Identify which cell holds the provided text, then report its [X, Y] central coordinate. 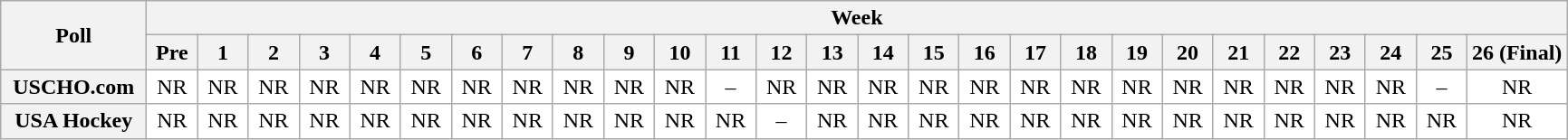
20 [1188, 52]
26 (Final) [1516, 52]
22 [1289, 52]
8 [578, 52]
1 [223, 52]
5 [426, 52]
25 [1441, 52]
12 [782, 52]
USCHO.com [74, 87]
3 [324, 52]
6 [476, 52]
23 [1340, 52]
Poll [74, 35]
Week [857, 18]
4 [375, 52]
21 [1238, 52]
15 [934, 52]
10 [679, 52]
14 [883, 52]
24 [1390, 52]
16 [985, 52]
18 [1086, 52]
13 [832, 52]
9 [629, 52]
Pre [172, 52]
7 [527, 52]
11 [730, 52]
2 [274, 52]
17 [1035, 52]
USA Hockey [74, 121]
19 [1137, 52]
